Identify which cell holds the provided text, then report its (x, y) central coordinate. 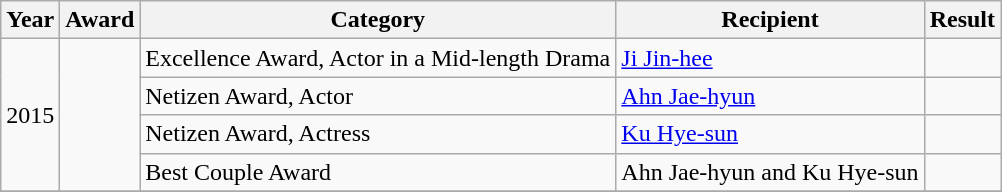
Netizen Award, Actor (378, 96)
Netizen Award, Actress (378, 134)
Excellence Award, Actor in a Mid-length Drama (378, 58)
Recipient (770, 20)
Ji Jin-hee (770, 58)
Year (30, 20)
Best Couple Award (378, 172)
Category (378, 20)
Ahn Jae-hyun (770, 96)
Award (100, 20)
Ahn Jae-hyun and Ku Hye-sun (770, 172)
Ku Hye-sun (770, 134)
Result (962, 20)
2015 (30, 115)
